Capture the cell that displays the provided text and extract its [x, y] central coordinate. 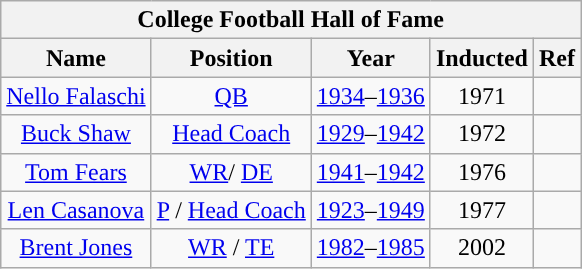
1923–1949 [370, 210]
WR / TE [231, 248]
1941–1942 [370, 172]
1934–1936 [370, 96]
1977 [482, 210]
QB [231, 96]
P / Head Coach [231, 210]
1982–1985 [370, 248]
Tom Fears [76, 172]
1972 [482, 134]
1976 [482, 172]
College Football Hall of Fame [291, 20]
Year [370, 58]
Brent Jones [76, 248]
Buck Shaw [76, 134]
Len Casanova [76, 210]
Nello Falaschi [76, 96]
1929–1942 [370, 134]
Inducted [482, 58]
2002 [482, 248]
1971 [482, 96]
Head Coach [231, 134]
WR/ DE [231, 172]
Ref [556, 58]
Position [231, 58]
Name [76, 58]
